From the cell containing the given text, extract its center point as [X, Y] coordinate. 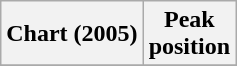
Chart (2005) [72, 34]
Peakposition [189, 34]
